Find where the given text appears and provide that cell's center as [X, Y] coordinate. 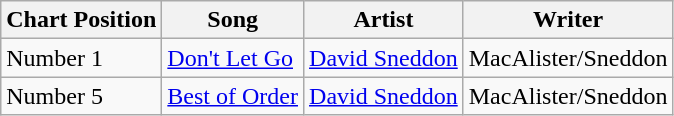
Chart Position [82, 20]
Number 1 [82, 58]
Writer [568, 20]
Song [233, 20]
Number 5 [82, 96]
Don't Let Go [233, 58]
Artist [384, 20]
Best of Order [233, 96]
